Extract the [x, y] coordinate from the center of the cell holding the provided text.  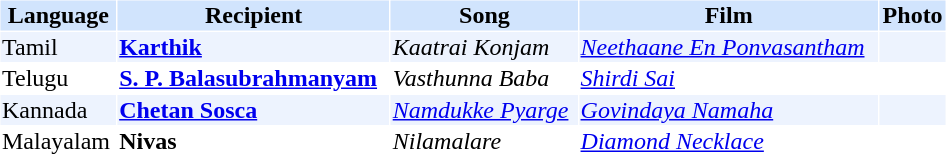
Vasthunna Baba [484, 79]
Photo [913, 15]
Telugu [58, 79]
Kaatrai Konjam [484, 47]
Song [484, 15]
Film [728, 15]
Neethaane En Ponvasantham [728, 47]
Karthik [254, 47]
Govindaya Namaha [728, 110]
Kannada [58, 110]
Shirdi Sai [728, 79]
Recipient [254, 15]
Chetan Sosca [254, 110]
Namdukke Pyarge [484, 110]
S. P. Balasubrahmanyam [254, 79]
Language [58, 15]
Tamil [58, 47]
